Extract the [x, y] coordinate from the center of the cell holding the provided text.  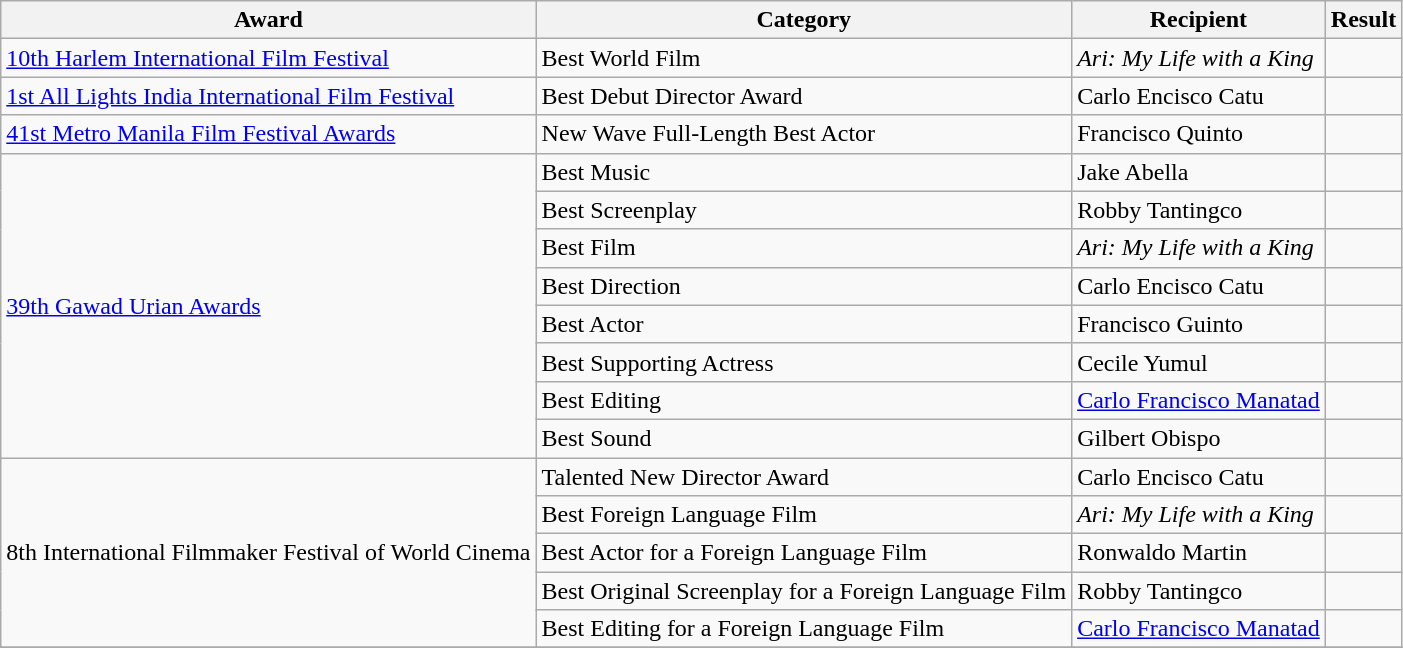
Best Sound [804, 438]
Best Original Screenplay for a Foreign Language Film [804, 591]
Category [804, 20]
Best World Film [804, 58]
Recipient [1199, 20]
8th International Filmmaker Festival of World Cinema [268, 553]
Francisco Guinto [1199, 324]
Award [268, 20]
1st All Lights India International Film Festival [268, 96]
Best Film [804, 248]
Ronwaldo Martin [1199, 553]
New Wave Full-Length Best Actor [804, 134]
10th Harlem International Film Festival [268, 58]
Best Direction [804, 286]
Result [1363, 20]
Best Supporting Actress [804, 362]
Best Debut Director Award [804, 96]
Best Foreign Language Film [804, 515]
39th Gawad Urian Awards [268, 305]
Gilbert Obispo [1199, 438]
Best Editing [804, 400]
Best Screenplay [804, 210]
Cecile Yumul [1199, 362]
Best Actor [804, 324]
Best Music [804, 172]
Best Actor for a Foreign Language Film [804, 553]
Best Editing for a Foreign Language Film [804, 629]
Jake Abella [1199, 172]
Talented New Director Award [804, 477]
Francisco Quinto [1199, 134]
41st Metro Manila Film Festival Awards [268, 134]
